Scan for the cell matching the given text and deliver its [x, y] coordinate at center. 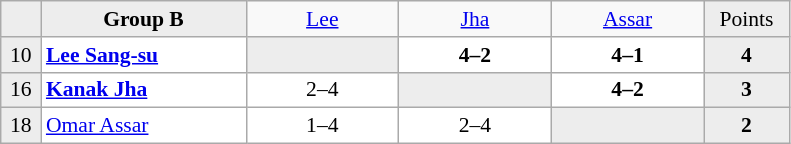
Assar [628, 19]
Lee [322, 19]
4 [746, 55]
3 [746, 90]
4–1 [628, 55]
Omar Assar [144, 126]
2 [746, 126]
Lee Sang-su [144, 55]
10 [21, 55]
Group B [144, 19]
Kanak Jha [144, 90]
18 [21, 126]
Jha [476, 19]
16 [21, 90]
1–4 [322, 126]
Points [746, 19]
